Find where the given text appears and provide that cell's center as (x, y) coordinate. 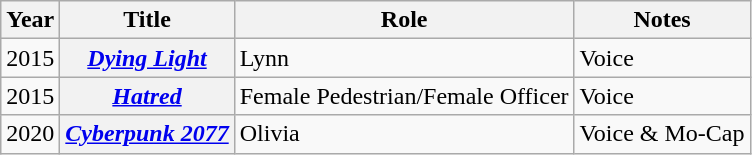
Year (30, 20)
Cyberpunk 2077 (147, 134)
Female Pedestrian/Female Officer (404, 96)
Olivia (404, 134)
Notes (662, 20)
Hatred (147, 96)
Role (404, 20)
Title (147, 20)
Dying Light (147, 58)
2020 (30, 134)
Lynn (404, 58)
Voice & Mo-Cap (662, 134)
